Output the [X, Y] coordinate of the center of the cell containing the given text.  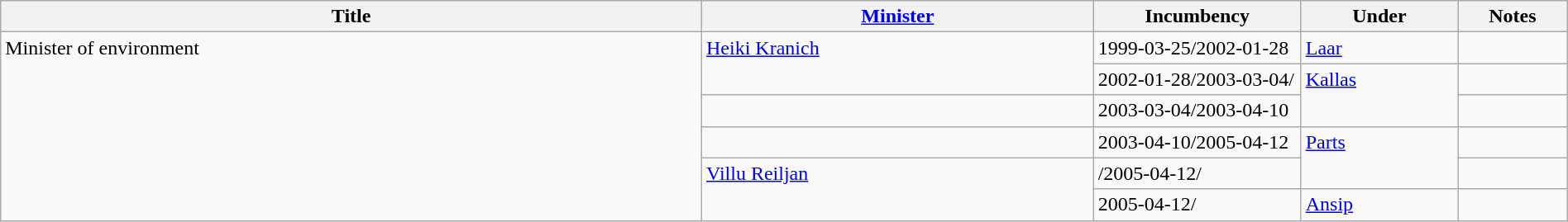
Minister of environment [351, 126]
/2005-04-12/ [1198, 173]
Kallas [1379, 95]
1999-03-25/2002-01-28 [1198, 48]
Laar [1379, 48]
Heiki Kranich [898, 64]
2005-04-12/ [1198, 205]
Parts [1379, 158]
Villu Reiljan [898, 189]
2002-01-28/2003-03-04/ [1198, 79]
Incumbency [1198, 17]
Under [1379, 17]
Minister [898, 17]
Ansip [1379, 205]
Title [351, 17]
2003-04-10/2005-04-12 [1198, 142]
2003-03-04/2003-04-10 [1198, 111]
Notes [1513, 17]
